Detect which cell encompasses the target text, then output its [x, y] center coordinate. 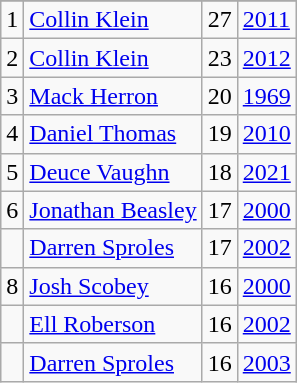
2011 [266, 20]
Ell Roberson [113, 324]
19 [220, 134]
6 [12, 210]
2012 [266, 58]
Josh Scobey [113, 286]
3 [12, 96]
5 [12, 172]
23 [220, 58]
2021 [266, 172]
4 [12, 134]
Daniel Thomas [113, 134]
1 [12, 20]
8 [12, 286]
Jonathan Beasley [113, 210]
Deuce Vaughn [113, 172]
20 [220, 96]
27 [220, 20]
2003 [266, 362]
1969 [266, 96]
Mack Herron [113, 96]
2 [12, 58]
2010 [266, 134]
18 [220, 172]
